Determine the (x, y) coordinate at the center of the cell enclosing the given text.  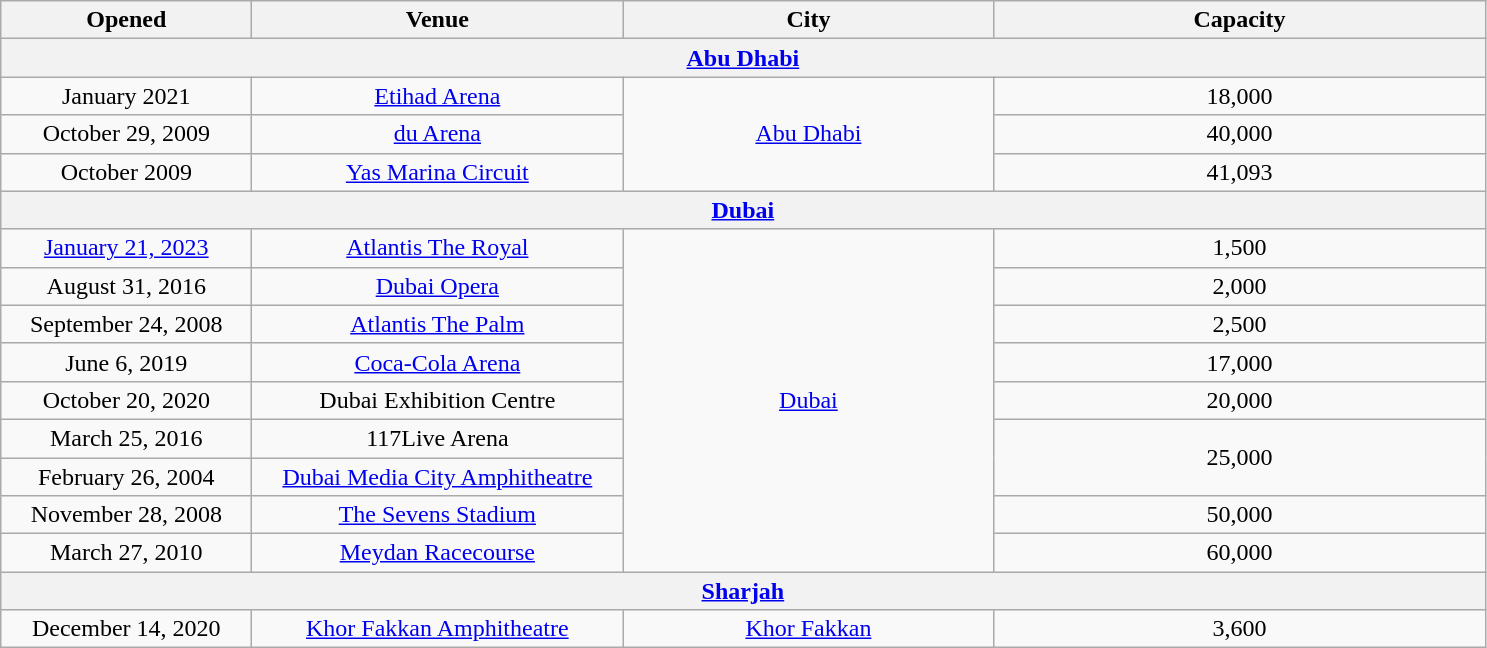
June 6, 2019 (126, 362)
60,000 (1240, 553)
March 25, 2016 (126, 438)
October 20, 2020 (126, 400)
Atlantis The Palm (438, 324)
40,000 (1240, 134)
25,000 (1240, 457)
Dubai Media City Amphitheatre (438, 477)
February 26, 2004 (126, 477)
Sharjah (743, 591)
18,000 (1240, 96)
Khor Fakkan (808, 629)
October 29, 2009 (126, 134)
October 2009 (126, 172)
September 24, 2008 (126, 324)
1,500 (1240, 248)
Venue (438, 20)
Coca-Cola Arena (438, 362)
17,000 (1240, 362)
Dubai Exhibition Centre (438, 400)
Atlantis The Royal (438, 248)
January 21, 2023 (126, 248)
2,000 (1240, 286)
Meydan Racecourse (438, 553)
March 27, 2010 (126, 553)
Etihad Arena (438, 96)
City (808, 20)
January 2021 (126, 96)
2,500 (1240, 324)
du Arena (438, 134)
Khor Fakkan Amphitheatre (438, 629)
3,600 (1240, 629)
41,093 (1240, 172)
December 14, 2020 (126, 629)
117Live Arena (438, 438)
Dubai Opera (438, 286)
Opened (126, 20)
November 28, 2008 (126, 515)
August 31, 2016 (126, 286)
Yas Marina Circuit (438, 172)
The Sevens Stadium (438, 515)
Capacity (1240, 20)
20,000 (1240, 400)
50,000 (1240, 515)
